Scan for the cell matching the given text and deliver its (X, Y) coordinate at center. 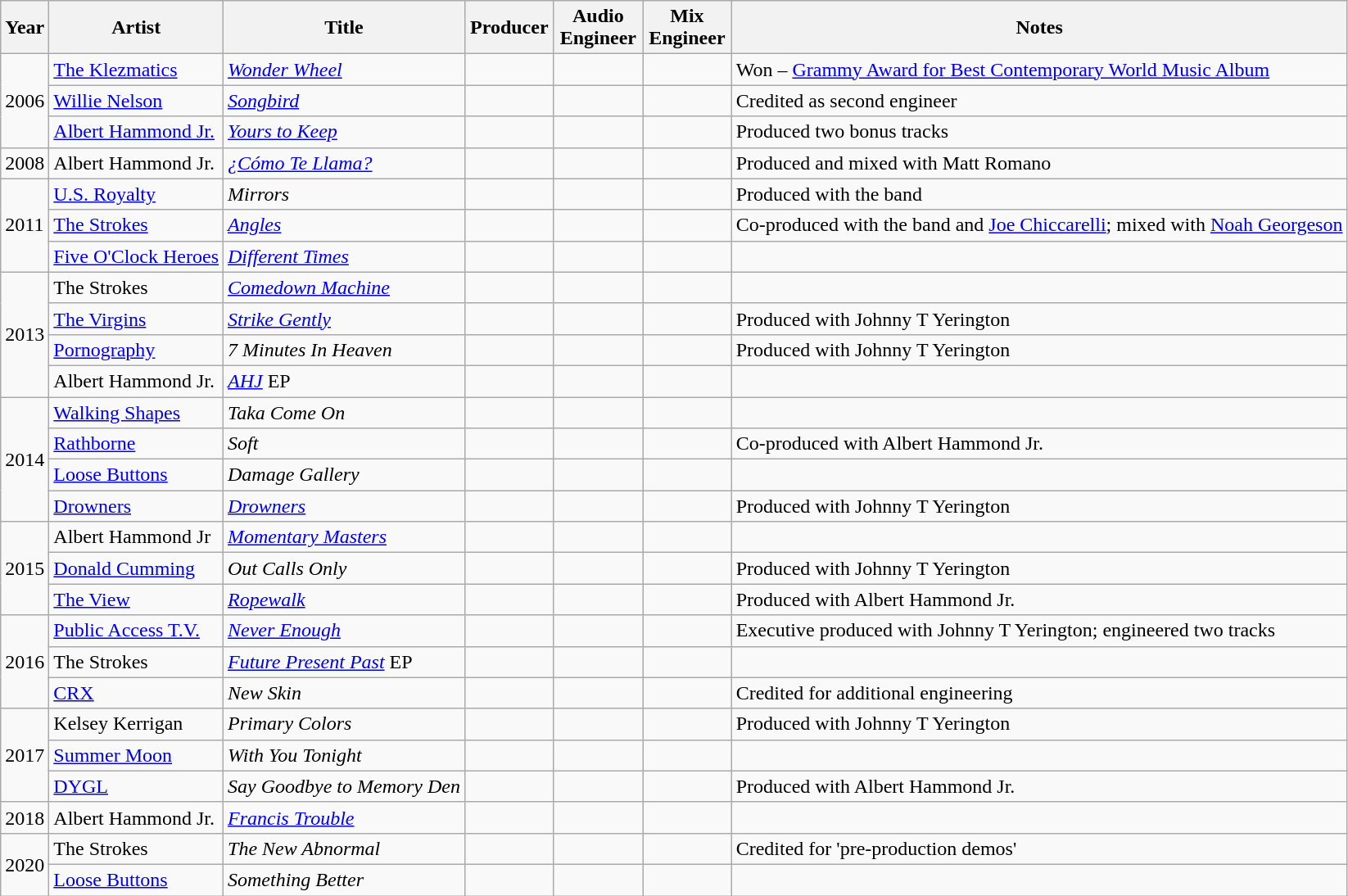
Won – Grammy Award for Best Contemporary World Music Album (1039, 70)
2006 (25, 101)
CRX (136, 693)
Taka Come On (344, 412)
Produced two bonus tracks (1039, 132)
With You Tonight (344, 755)
New Skin (344, 693)
Credited for 'pre-production demos' (1039, 848)
Angles (344, 225)
The New Abnormal (344, 848)
Notes (1039, 28)
2008 (25, 163)
Albert Hammond Jr (136, 537)
2016 (25, 662)
Comedown Machine (344, 287)
AHJ EP (344, 381)
Public Access T.V. (136, 631)
Out Calls Only (344, 568)
Never Enough (344, 631)
U.S. Royalty (136, 194)
7 Minutes In Heaven (344, 350)
Five O'Clock Heroes (136, 256)
Credited for additional engineering (1039, 693)
Year (25, 28)
Donald Cumming (136, 568)
Wonder Wheel (344, 70)
Willie Nelson (136, 101)
Executive produced with Johnny T Yerington; engineered two tracks (1039, 631)
Produced and mixed with Matt Romano (1039, 163)
The View (136, 600)
Artist (136, 28)
The Klezmatics (136, 70)
Producer (509, 28)
Walking Shapes (136, 412)
Songbird (344, 101)
2017 (25, 755)
Momentary Masters (344, 537)
Say Goodbye to Memory Den (344, 786)
Damage Gallery (344, 475)
Credited as second engineer (1039, 101)
Different Times (344, 256)
Soft (344, 444)
Future Present Past EP (344, 662)
Co-produced with Albert Hammond Jr. (1039, 444)
Yours to Keep (344, 132)
2014 (25, 459)
¿Cómo Te Llama? (344, 163)
2020 (25, 864)
2013 (25, 334)
2011 (25, 225)
2018 (25, 817)
DYGL (136, 786)
Audio Engineer (598, 28)
Something Better (344, 880)
Francis Trouble (344, 817)
Co-produced with the band and Joe Chiccarelli; mixed with Noah Georgeson (1039, 225)
Pornography (136, 350)
Mirrors (344, 194)
Strike Gently (344, 319)
Produced with the band (1039, 194)
Kelsey Kerrigan (136, 724)
Primary Colors (344, 724)
The Virgins (136, 319)
Ropewalk (344, 600)
Title (344, 28)
Summer Moon (136, 755)
2015 (25, 568)
Mix Engineer (688, 28)
Rathborne (136, 444)
